Identify which cell holds the provided text, then report its (x, y) central coordinate. 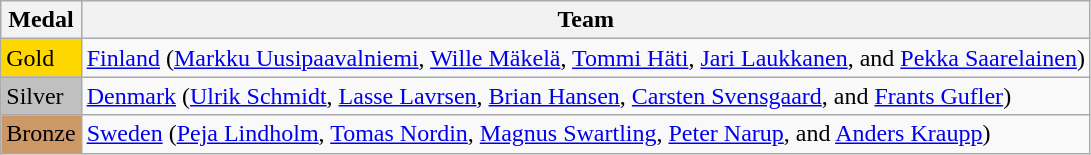
Team (586, 20)
Medal (41, 20)
Bronze (41, 134)
Sweden (Peja Lindholm, Tomas Nordin, Magnus Swartling, Peter Narup, and Anders Kraupp) (586, 134)
Denmark (Ulrik Schmidt, Lasse Lavrsen, Brian Hansen, Carsten Svensgaard, and Frants Gufler) (586, 96)
Gold (41, 58)
Silver (41, 96)
Finland (Markku Uusipaavalniemi, Wille Mäkelä, Tommi Häti, Jari Laukkanen, and Pekka Saarelainen) (586, 58)
